Scan for the cell matching the given text and deliver its [X, Y] coordinate at center. 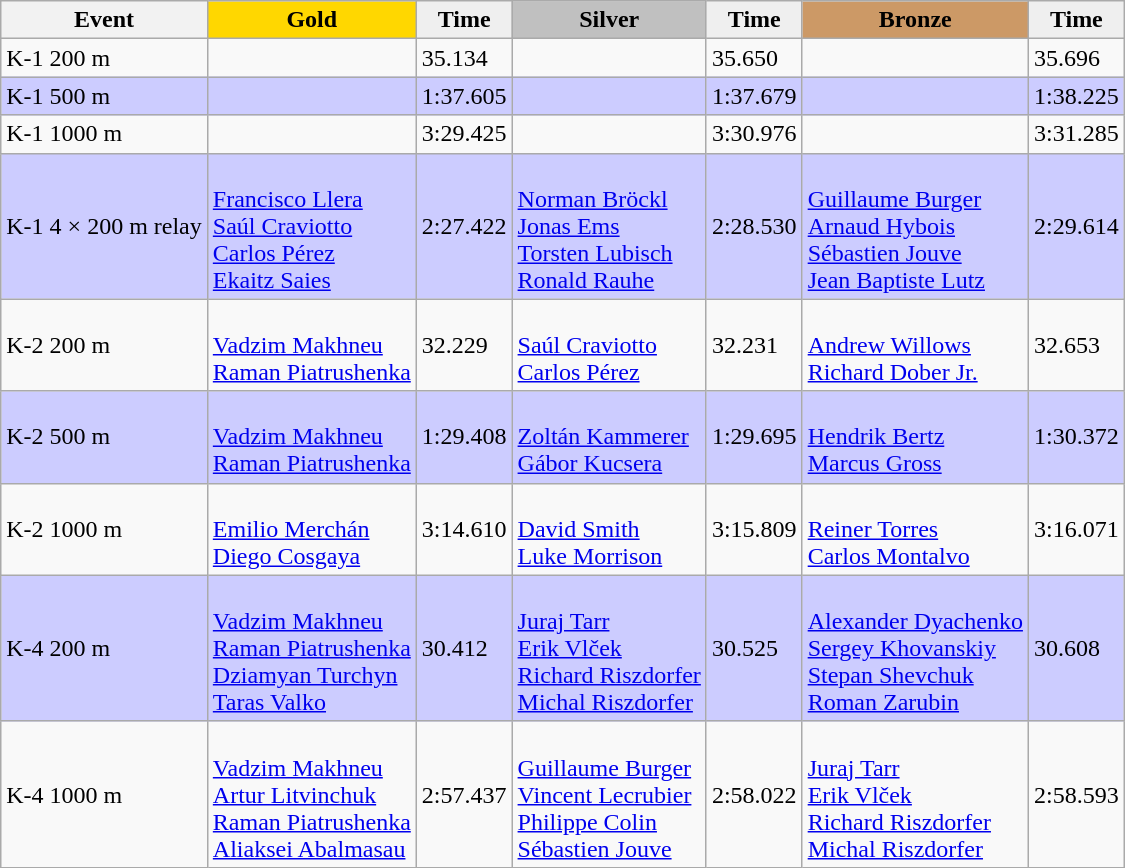
2:57.437 [464, 794]
32.229 [464, 345]
1:37.679 [754, 96]
Reiner TorresCarlos Montalvo [915, 529]
Alexander DyachenkoSergey KhovanskiyStepan ShevchukRoman Zarubin [915, 648]
1:30.372 [1076, 437]
Vadzim MakhneuRaman PiatrushenkaDziamyan TurchynTaras Valko [312, 648]
32.653 [1076, 345]
Emilio MerchánDiego Cosgaya [312, 529]
2:29.614 [1076, 226]
Gold [312, 20]
32.231 [754, 345]
Guillaume BurgerArnaud HyboisSébastien JouveJean Baptiste Lutz [915, 226]
Event [104, 20]
Zoltán KammererGábor Kucsera [609, 437]
Guillaume BurgerVincent LecrubierPhilippe ColinSébastien Jouve [609, 794]
2:58.022 [754, 794]
30.412 [464, 648]
Norman BröcklJonas EmsTorsten LubischRonald Rauhe [609, 226]
K-2 200 m [104, 345]
Francisco LleraSaúl CraviottoCarlos PérezEkaitz Saies [312, 226]
35.134 [464, 58]
30.525 [754, 648]
K-1 4 × 200 m relay [104, 226]
K-2 1000 m [104, 529]
2:28.530 [754, 226]
David SmithLuke Morrison [609, 529]
1:29.408 [464, 437]
35.696 [1076, 58]
K-4 200 m [104, 648]
3:15.809 [754, 529]
3:31.285 [1076, 134]
2:58.593 [1076, 794]
3:14.610 [464, 529]
K-1 500 m [104, 96]
1:37.605 [464, 96]
30.608 [1076, 648]
K-1 200 m [104, 58]
K-2 500 m [104, 437]
Saúl CraviottoCarlos Pérez [609, 345]
Bronze [915, 20]
Andrew WillowsRichard Dober Jr. [915, 345]
K-1 1000 m [104, 134]
35.650 [754, 58]
2:27.422 [464, 226]
1:29.695 [754, 437]
3:16.071 [1076, 529]
Silver [609, 20]
3:29.425 [464, 134]
3:30.976 [754, 134]
K-4 1000 m [104, 794]
Vadzim MakhneuArtur LitvinchukRaman PiatrushenkaAliaksei Abalmasau [312, 794]
1:38.225 [1076, 96]
Hendrik BertzMarcus Gross [915, 437]
